Locate the cell with the specified text and output its (X, Y) center coordinate. 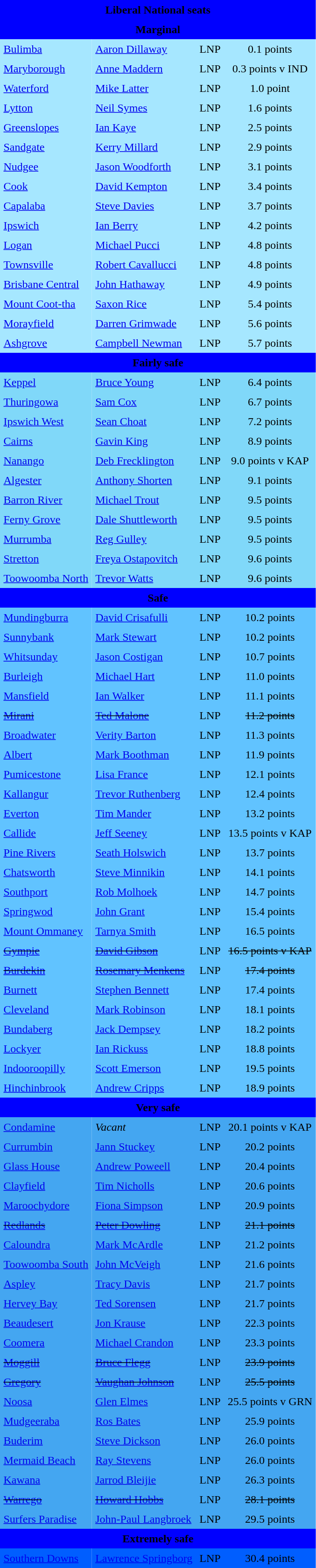
Beaudesert (46, 1323)
Algester (46, 481)
Springwod (46, 912)
Michael Hart (144, 677)
Coomera (46, 1343)
5.4 points (270, 304)
Steve Dickson (144, 1441)
Ferny Grove (46, 520)
14.7 points (270, 892)
Mark McArdle (144, 1245)
Fairly safe (158, 363)
5.6 points (270, 324)
6.4 points (270, 383)
Darren Grimwade (144, 324)
Buderim (46, 1441)
Lockyer (46, 1049)
Burdekin (46, 971)
18.8 points (270, 1049)
Redlands (46, 1225)
Michael Crandon (144, 1343)
11.3 points (270, 735)
Aspley (46, 1284)
29.5 points (270, 1519)
Brisbane Central (46, 285)
Tarnya Smith (144, 931)
Reg Gulley (144, 539)
Warrego (46, 1500)
20.6 points (270, 1186)
Kallangur (46, 794)
John-Paul Langbroek (144, 1519)
Whitsunday (46, 657)
Cairns (46, 441)
13.7 points (270, 853)
Chatsworth (46, 873)
Tim Mander (144, 814)
Hervey Bay (46, 1304)
Marginal (158, 30)
Everton (46, 814)
Waterford (46, 89)
Deb Frecklington (144, 461)
3.1 points (270, 167)
Maroochydore (46, 1206)
Logan (46, 245)
Condamine (46, 1127)
Vacant (144, 1127)
16.5 points (270, 931)
Jason Woodforth (144, 167)
Burleigh (46, 677)
9.0 points v KAP (270, 461)
Greenslopes (46, 128)
10.7 points (270, 657)
Indooroopilly (46, 1069)
Cleveland (46, 1010)
Stretton (46, 559)
Jack Dempsey (144, 1029)
2.5 points (270, 128)
Ted Sorensen (144, 1304)
20.9 points (270, 1206)
Ian Rickuss (144, 1049)
Kerry Millard (144, 147)
Vaughan Johnson (144, 1382)
Mount Ommaney (46, 931)
Lytton (46, 108)
Safe (158, 598)
Aaron Dillaway (144, 49)
Anne Maddern (144, 69)
19.5 points (270, 1069)
Steve Minnikin (144, 873)
11.1 points (270, 696)
Bulimba (46, 49)
Sam Cox (144, 402)
1.6 points (270, 108)
Mark Robinson (144, 1010)
Ian Kaye (144, 128)
Andrew Poweell (144, 1167)
21.2 points (270, 1245)
14.1 points (270, 873)
25.9 points (270, 1421)
Scott Emerson (144, 1069)
Mermaid Beach (46, 1461)
Murrumba (46, 539)
Michael Pucci (144, 245)
Noosa (46, 1402)
Surfers Paradise (46, 1519)
Broadwater (46, 735)
20.4 points (270, 1167)
3.4 points (270, 187)
18.2 points (270, 1029)
21.6 points (270, 1265)
Currumbin (46, 1147)
Fiona Simpson (144, 1206)
Townsville (46, 265)
Moggill (46, 1363)
David Crisafulli (144, 618)
Jason Costigan (144, 657)
28.1 points (270, 1500)
16.5 points v KAP (270, 951)
11.0 points (270, 677)
Mirani (46, 716)
Jann Stuckey (144, 1147)
Toowoomba South (46, 1265)
Steve Davies (144, 206)
9.1 points (270, 481)
11.2 points (270, 716)
Robert Cavallucci (144, 265)
Hinchinbrook (46, 1088)
Tracy Davis (144, 1284)
Capalaba (46, 206)
26.3 points (270, 1480)
Burnett (46, 990)
Gregory (46, 1382)
Mudgeeraba (46, 1421)
Andrew Cripps (144, 1088)
Anthony Shorten (144, 481)
Rob Molhoek (144, 892)
Pine Rivers (46, 853)
Caloundra (46, 1245)
15.4 points (270, 912)
Glen Elmes (144, 1402)
Mark Stewart (144, 637)
4.9 points (270, 285)
Callide (46, 833)
Howard Hobbs (144, 1500)
20.2 points (270, 1147)
11.9 points (270, 755)
Sandgate (46, 147)
David Kempton (144, 187)
Jarrod Bleijie (144, 1480)
Ros Bates (144, 1421)
18.9 points (270, 1088)
Mundingburra (46, 618)
Jeff Seeney (144, 833)
Maryborough (46, 69)
Barron River (46, 500)
Glass House (46, 1167)
23.3 points (270, 1343)
25.5 points (270, 1382)
Nudgee (46, 167)
Mike Latter (144, 89)
3.7 points (270, 206)
Trevor Ruthenberg (144, 794)
Seath Holswich (144, 853)
Stephen Bennett (144, 990)
Mount Coot-tha (46, 304)
18.1 points (270, 1010)
Freya Ostapovitch (144, 559)
Saxon Rice (144, 304)
Keppel (46, 383)
12.4 points (270, 794)
1.0 point (270, 89)
Peter Dowling (144, 1225)
5.7 points (270, 343)
Ian Walker (144, 696)
Gavin King (144, 441)
Extremely safe (158, 1539)
22.3 points (270, 1323)
Jon Krause (144, 1323)
Ian Berry (144, 226)
Liberal National seats (158, 10)
Dale Shuttleworth (144, 520)
Mansfield (46, 696)
12.1 points (270, 775)
Thuringowa (46, 402)
Neil Symes (144, 108)
Gympie (46, 951)
Ashgrove (46, 343)
0.1 points (270, 49)
23.9 points (270, 1363)
20.1 points v KAP (270, 1127)
Cook (46, 187)
John McVeigh (144, 1265)
4.2 points (270, 226)
Southport (46, 892)
Tim Nicholls (144, 1186)
0.3 points v IND (270, 69)
Toowoomba North (46, 579)
Very safe (158, 1108)
Bruce Young (144, 383)
7.2 points (270, 422)
Morayfield (46, 324)
13.2 points (270, 814)
Albert (46, 755)
Bundaberg (46, 1029)
John Grant (144, 912)
Mark Boothman (144, 755)
Clayfield (46, 1186)
8.9 points (270, 441)
Kawana (46, 1480)
13.5 points v KAP (270, 833)
Bruce Flegg (144, 1363)
Sean Choat (144, 422)
Sunnybank (46, 637)
2.9 points (270, 147)
Ipswich West (46, 422)
Rosemary Menkens (144, 971)
Michael Trout (144, 500)
6.7 points (270, 402)
Ray Stevens (144, 1461)
25.5 points v GRN (270, 1402)
Pumicestone (46, 775)
21.1 points (270, 1225)
Trevor Watts (144, 579)
Verity Barton (144, 735)
Campbell Newman (144, 343)
David Gibson (144, 951)
Ipswich (46, 226)
Lisa France (144, 775)
John Hathaway (144, 285)
Ted Malone (144, 716)
Nanango (46, 461)
